Detect which cell encompasses the target text, then output its [x, y] center coordinate. 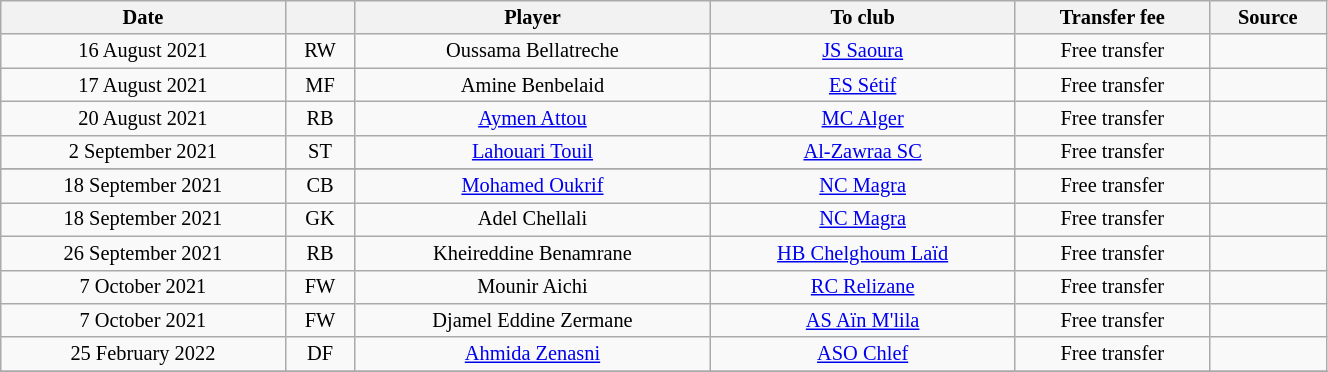
26 September 2021 [143, 253]
Transfer fee [1112, 17]
AS Aïn M'lila [862, 320]
Adel Chellali [532, 219]
16 August 2021 [143, 51]
Source [1268, 17]
JS Saoura [862, 51]
Aymen Attou [532, 118]
RC Relizane [862, 287]
DF [320, 354]
Mounir Aichi [532, 287]
Oussama Bellatreche [532, 51]
17 August 2021 [143, 85]
Kheireddine Benamrane [532, 253]
MC Alger [862, 118]
ES Sétif [862, 85]
Ahmida Zenasni [532, 354]
To club [862, 17]
2 September 2021 [143, 152]
Player [532, 17]
Djamel Eddine Zermane [532, 320]
GK [320, 219]
25 February 2022 [143, 354]
HB Chelghoum Laïd [862, 253]
Al-Zawraa SC [862, 152]
20 August 2021 [143, 118]
Mohamed Oukrif [532, 186]
Date [143, 17]
ASO Chlef [862, 354]
ST [320, 152]
RW [320, 51]
MF [320, 85]
Amine Benbelaid [532, 85]
CB [320, 186]
Lahouari Touil [532, 152]
